From the cell containing the given text, extract its center point as [x, y] coordinate. 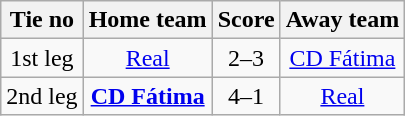
4–1 [246, 96]
2–3 [246, 58]
1st leg [42, 58]
Tie no [42, 20]
Score [246, 20]
2nd leg [42, 96]
Home team [148, 20]
Away team [342, 20]
